Detect which cell encompasses the target text, then output its [x, y] center coordinate. 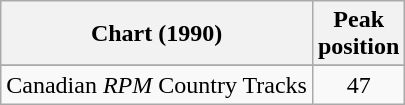
Chart (1990) [157, 34]
Peakposition [358, 34]
47 [358, 85]
Canadian RPM Country Tracks [157, 85]
